Identify which cell holds the provided text, then report its (x, y) central coordinate. 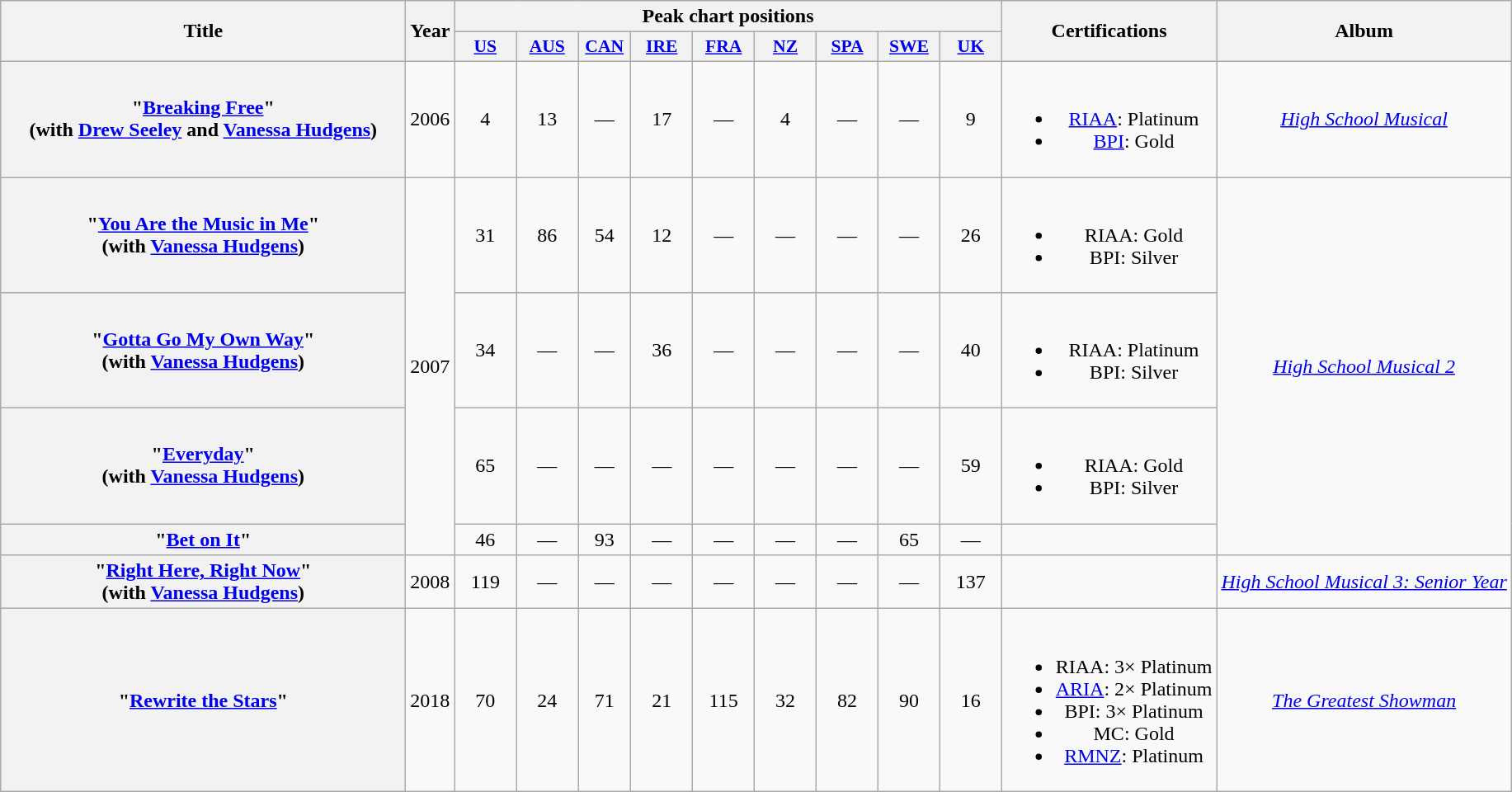
FRA (724, 47)
70 (485, 700)
71 (605, 700)
31 (485, 234)
34 (485, 351)
"Gotta Go My Own Way"(with Vanessa Hudgens) (203, 351)
2008 (431, 582)
59 (970, 466)
90 (909, 700)
"Everyday"(with Vanessa Hudgens) (203, 466)
Year (431, 31)
2007 (431, 365)
36 (662, 351)
High School Musical 2 (1364, 365)
Album (1364, 31)
AUS (548, 47)
The Greatest Showman (1364, 700)
High School Musical (1364, 119)
IRE (662, 47)
46 (485, 540)
26 (970, 234)
Peak chart positions (728, 16)
NZ (785, 47)
High School Musical 3: Senior Year (1364, 582)
16 (970, 700)
9 (970, 119)
2018 (431, 700)
82 (848, 700)
24 (548, 700)
"Bet on It" (203, 540)
UK (970, 47)
137 (970, 582)
17 (662, 119)
CAN (605, 47)
32 (785, 700)
"You Are the Music in Me"(with Vanessa Hudgens) (203, 234)
"Breaking Free"(with Drew Seeley and Vanessa Hudgens) (203, 119)
SWE (909, 47)
115 (724, 700)
SPA (848, 47)
93 (605, 540)
Certifications (1109, 31)
13 (548, 119)
RIAA: PlatinumBPI: Silver (1109, 351)
12 (662, 234)
54 (605, 234)
"Rewrite the Stars" (203, 700)
86 (548, 234)
21 (662, 700)
Title (203, 31)
US (485, 47)
"Right Here, Right Now"(with Vanessa Hudgens) (203, 582)
119 (485, 582)
40 (970, 351)
RIAA: PlatinumBPI: Gold (1109, 119)
2006 (431, 119)
RIAA: 3× PlatinumARIA: 2× PlatinumBPI: 3× PlatinumMC: GoldRMNZ: Platinum (1109, 700)
